Output the (X, Y) coordinate of the center of the cell containing the given text.  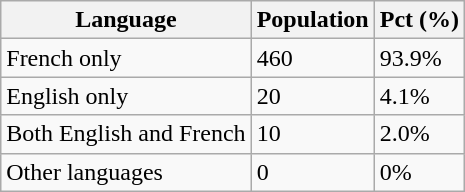
Both English and French (126, 134)
Population (312, 20)
Pct (%) (419, 20)
93.9% (419, 58)
0 (312, 172)
10 (312, 134)
460 (312, 58)
Language (126, 20)
4.1% (419, 96)
Other languages (126, 172)
0% (419, 172)
20 (312, 96)
2.0% (419, 134)
English only (126, 96)
French only (126, 58)
